Find where the given text appears and provide that cell's center as [x, y] coordinate. 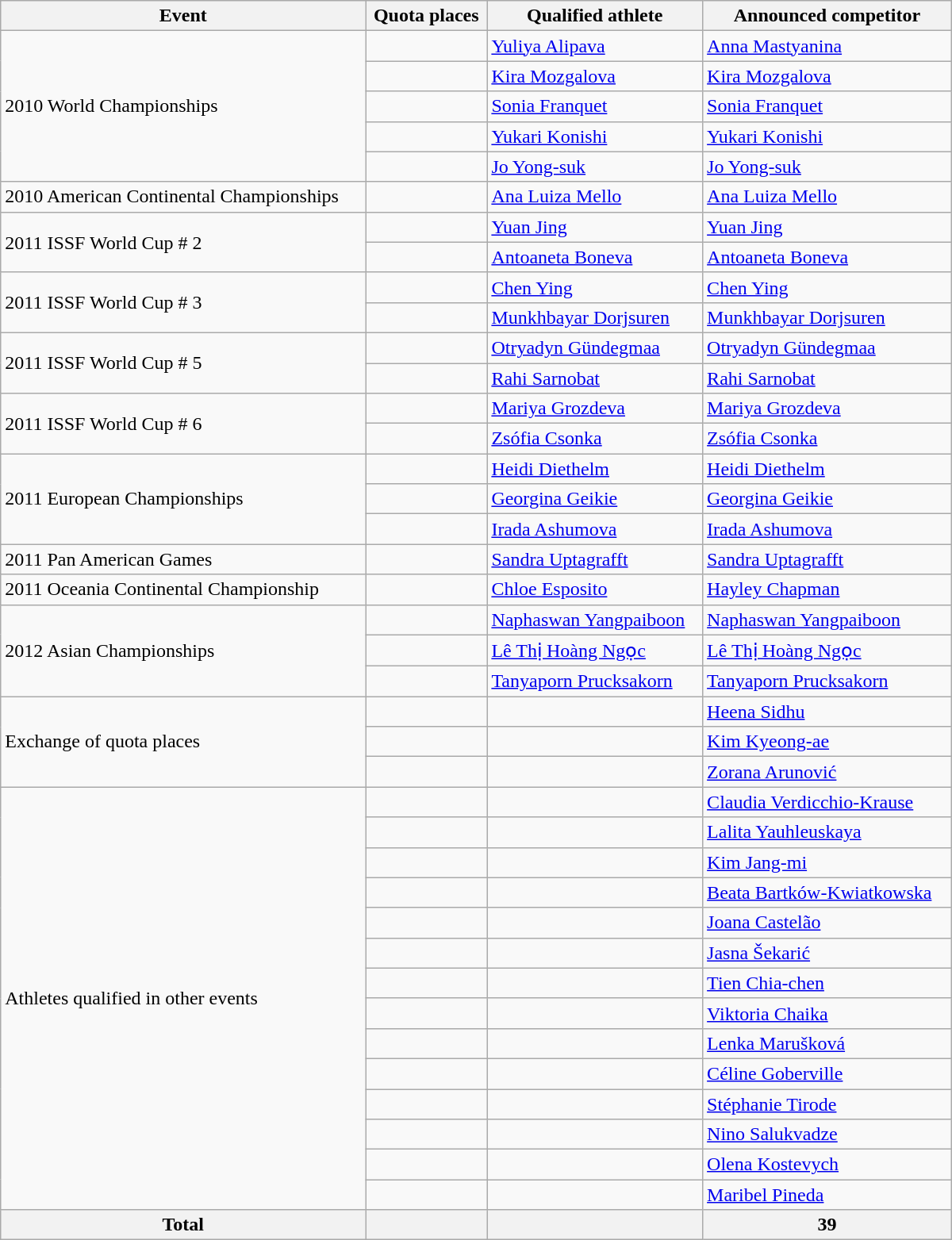
Lalita Yauhleuskaya [827, 832]
2011 ISSF World Cup # 2 [183, 242]
2012 Asian Championships [183, 651]
Céline Goberville [827, 1073]
Beata Bartków-Kwiatkowska [827, 893]
Anna Mastyanina [827, 46]
Nino Salukvadze [827, 1134]
Olena Kostevych [827, 1165]
Jasna Šekarić [827, 953]
2010 American Continental Championships [183, 197]
2011 Oceania Continental Championship [183, 589]
Yuliya Alipava [595, 46]
Heena Sidhu [827, 712]
Hayley Chapman [827, 589]
Quota places [427, 16]
Lenka Marušková [827, 1043]
Maribel Pineda [827, 1195]
2011 European Championships [183, 499]
Qualified athlete [595, 16]
Exchange of quota places [183, 742]
2010 World Championships [183, 106]
2011 Pan American Games [183, 559]
Announced competitor [827, 16]
Viktoria Chaika [827, 1013]
Event [183, 16]
Tien Chia-chen [827, 983]
39 [827, 1225]
Joana Castelão [827, 923]
2011 ISSF World Cup # 3 [183, 302]
Total [183, 1225]
Zorana Arunović [827, 772]
Athletes qualified in other events [183, 998]
Kim Jang-mi [827, 862]
2011 ISSF World Cup # 5 [183, 363]
2011 ISSF World Cup # 6 [183, 424]
Claudia Verdicchio-Krause [827, 802]
Chloe Esposito [595, 589]
Stéphanie Tirode [827, 1104]
Kim Kyeong-ae [827, 742]
